Pinpoint the cell where the given text exists, returning its [X, Y] midpoint coordinate. 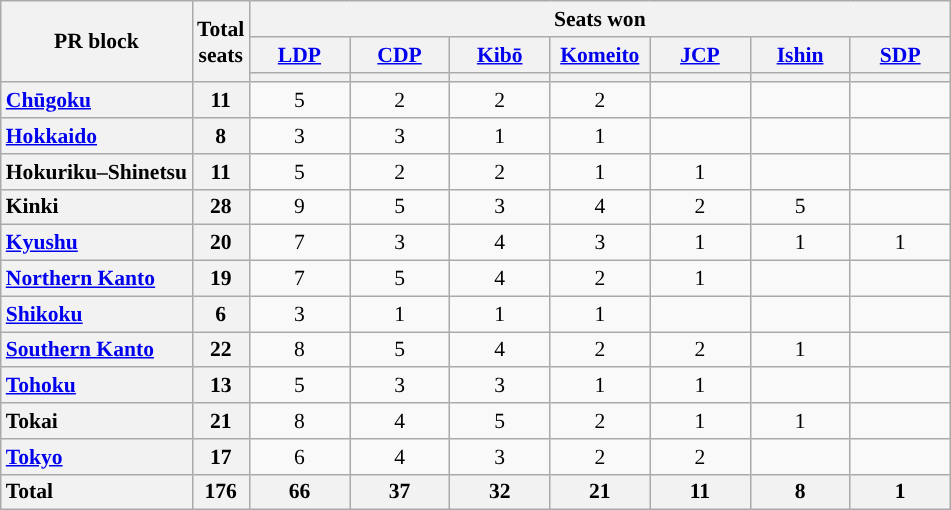
Totalseats [220, 42]
CDP [400, 55]
20 [220, 243]
Ishin [800, 55]
13 [220, 386]
Northern Kanto [96, 279]
9 [299, 207]
LDP [299, 55]
Chūgoku [96, 101]
176 [220, 492]
28 [220, 207]
Total [96, 492]
Tohoku [96, 386]
JCP [700, 55]
PR block [96, 42]
66 [299, 492]
19 [220, 279]
Kinki [96, 207]
Seats won [600, 19]
Hokuriku–Shinetsu [96, 172]
17 [220, 457]
Hokkaido [96, 136]
Tokai [96, 421]
Shikoku [96, 314]
32 [500, 492]
37 [400, 492]
Tokyo [96, 457]
22 [220, 350]
Kibō [500, 55]
Southern Kanto [96, 350]
Komeito [600, 55]
SDP [900, 55]
Kyushu [96, 243]
